Detect which cell encompasses the target text, then output its [x, y] center coordinate. 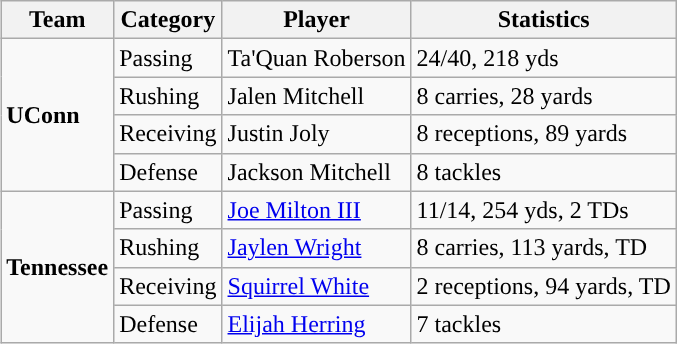
Elijah Herring [316, 324]
Ta'Quan Roberson [316, 58]
8 tackles [544, 172]
Justin Joly [316, 134]
Jackson Mitchell [316, 172]
Team [58, 20]
Statistics [544, 20]
Joe Milton III [316, 210]
Player [316, 20]
Squirrel White [316, 286]
7 tackles [544, 324]
8 carries, 113 yards, TD [544, 248]
Category [168, 20]
Tennessee [58, 267]
24/40, 218 yds [544, 58]
Jaylen Wright [316, 248]
11/14, 254 yds, 2 TDs [544, 210]
2 receptions, 94 yards, TD [544, 286]
8 receptions, 89 yards [544, 134]
Jalen Mitchell [316, 96]
UConn [58, 115]
8 carries, 28 yards [544, 96]
